Output the [X, Y] coordinate of the center of the cell containing the given text.  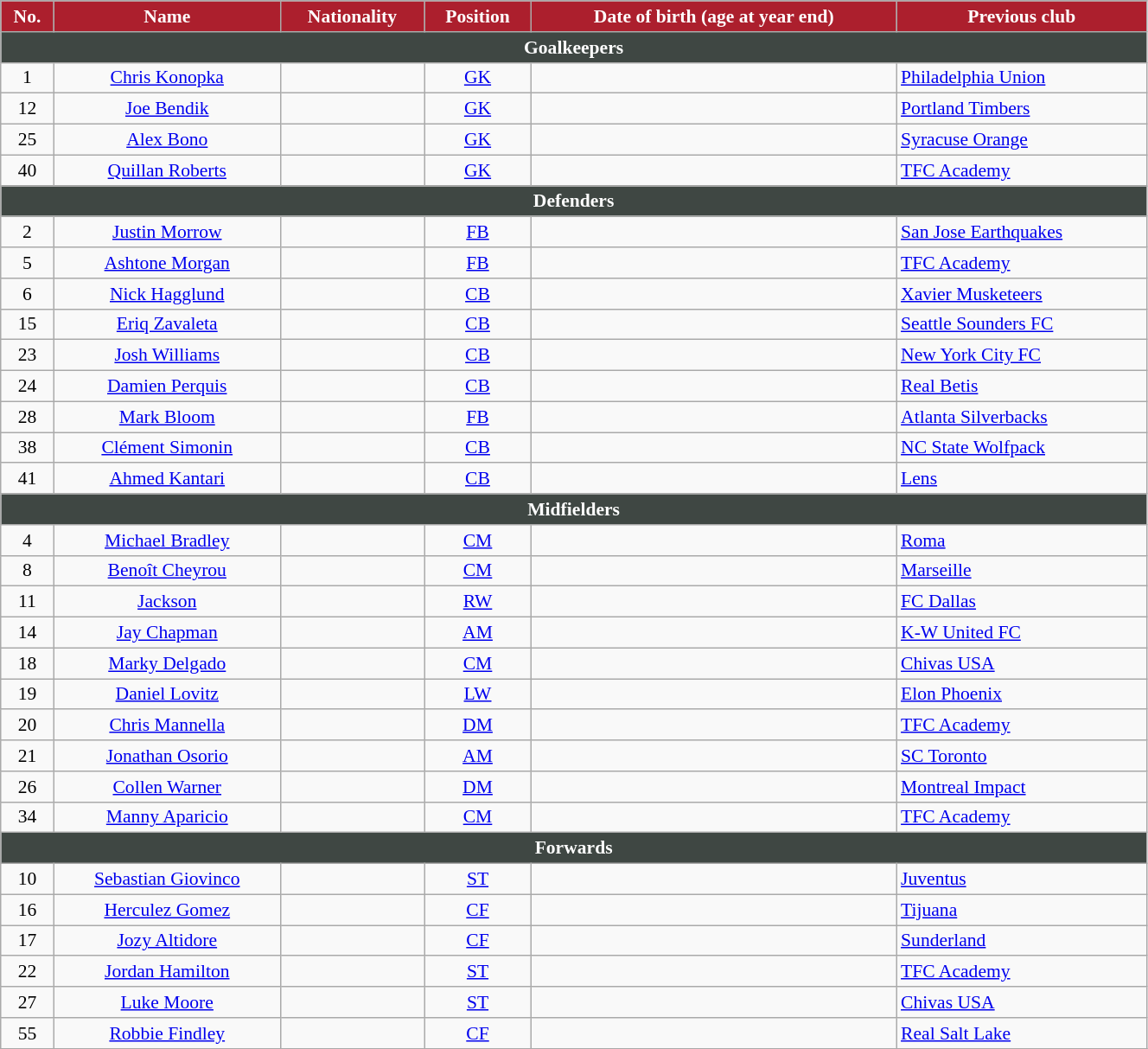
Ashtone Morgan [167, 263]
Lens [1022, 479]
Syracuse Orange [1022, 140]
40 [28, 170]
Josh Williams [167, 355]
Michael Bradley [167, 540]
Clément Simonin [167, 448]
LW [478, 694]
23 [28, 355]
Philadelphia Union [1022, 78]
Chris Konopka [167, 78]
Justin Morrow [167, 233]
Portland Timbers [1022, 109]
10 [28, 879]
19 [28, 694]
Jay Chapman [167, 633]
Position [478, 16]
27 [28, 1002]
34 [28, 817]
Real Betis [1022, 387]
Atlanta Silverbacks [1022, 417]
Benoît Cheyrou [167, 571]
Eriq Zavaleta [167, 324]
25 [28, 140]
Jonathan Osorio [167, 756]
SC Toronto [1022, 756]
New York City FC [1022, 355]
Date of birth (age at year end) [714, 16]
5 [28, 263]
Ahmed Kantari [167, 479]
1 [28, 78]
11 [28, 602]
Montreal Impact [1022, 787]
Robbie Findley [167, 1033]
18 [28, 663]
Midfielders [574, 509]
Forwards [574, 848]
Seattle Sounders FC [1022, 324]
21 [28, 756]
Juventus [1022, 879]
15 [28, 324]
Goalkeepers [574, 48]
20 [28, 726]
28 [28, 417]
8 [28, 571]
Manny Aparicio [167, 817]
NC State Wolfpack [1022, 448]
RW [478, 602]
Nick Hagglund [167, 294]
Jozy Altidore [167, 941]
Roma [1022, 540]
2 [28, 233]
Jackson [167, 602]
Real Salt Lake [1022, 1033]
55 [28, 1033]
Mark Bloom [167, 417]
17 [28, 941]
Daniel Lovitz [167, 694]
Damien Perquis [167, 387]
41 [28, 479]
Name [167, 16]
6 [28, 294]
Elon Phoenix [1022, 694]
16 [28, 910]
26 [28, 787]
Sunderland [1022, 941]
Previous club [1022, 16]
Quillan Roberts [167, 170]
San Jose Earthquakes [1022, 233]
Nationality [352, 16]
Tijuana [1022, 910]
K-W United FC [1022, 633]
Defenders [574, 201]
Marseille [1022, 571]
Jordan Hamilton [167, 972]
12 [28, 109]
Xavier Musketeers [1022, 294]
38 [28, 448]
FC Dallas [1022, 602]
Joe Bendik [167, 109]
Chris Mannella [167, 726]
Luke Moore [167, 1002]
Marky Delgado [167, 663]
No. [28, 16]
22 [28, 972]
4 [28, 540]
24 [28, 387]
Collen Warner [167, 787]
Alex Bono [167, 140]
Sebastian Giovinco [167, 879]
Herculez Gomez [167, 910]
14 [28, 633]
